Provide the (x, y) coordinate of the cell's center where the given text is located.  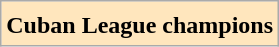
Cuban League champions (140, 24)
